Return the (x, y) coordinate for the center point of the cell that contains the specified text.  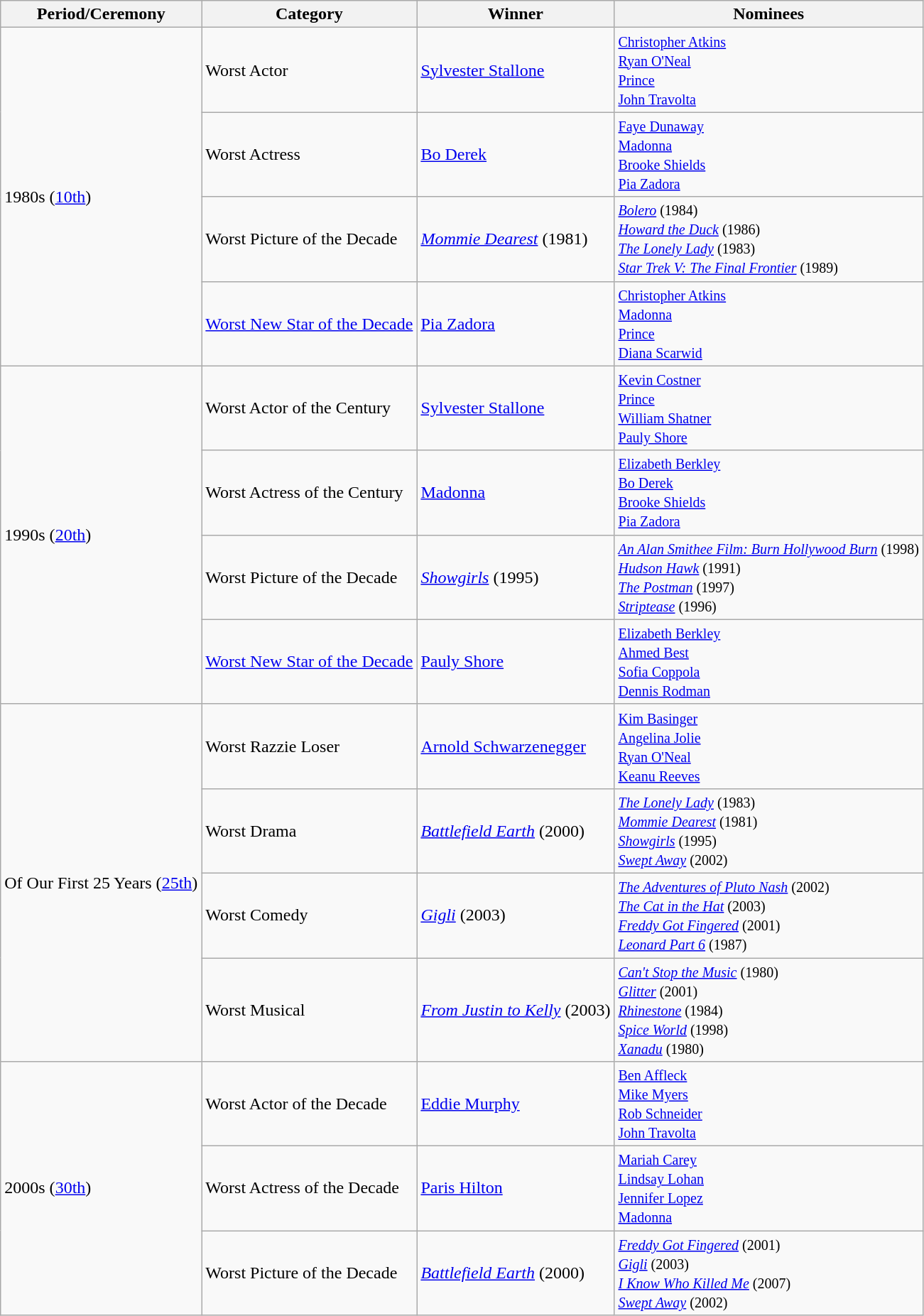
Paris Hilton (516, 1189)
From Justin to Kelly (2003) (516, 1009)
Worst Musical (310, 1009)
Of Our First 25 Years (25th) (101, 882)
Can't Stop the Music (1980)Glitter (2001)Rhinestone (1984)Spice World (1998)Xanadu (1980) (768, 1009)
Mommie Dearest (1981) (516, 239)
Worst Drama (310, 831)
Mariah CareyLindsay LohanJennifer LopezMadonna (768, 1189)
Period/Ceremony (101, 14)
Worst Actor (310, 70)
Nominees (768, 14)
Pia Zadora (516, 324)
Pauly Shore (516, 662)
Worst Comedy (310, 915)
Worst Actor of the Decade (310, 1104)
Elizabeth BerkleyAhmed BestSofia CoppolaDennis Rodman (768, 662)
Eddie Murphy (516, 1104)
Bo Derek (516, 155)
Gigli (2003) (516, 915)
Worst Actress of the Century (310, 493)
Winner (516, 14)
Christopher Atkins MadonnaPrinceDiana Scarwid (768, 324)
Freddy Got Fingered (2001)Gigli (2003)I Know Who Killed Me (2007)Swept Away (2002) (768, 1273)
Worst Razzie Loser (310, 746)
Showgirls (1995) (516, 577)
Faye DunawayMadonnaBrooke ShieldsPia Zadora (768, 155)
Worst Actress (310, 155)
Kim BasingerAngelina JolieRyan O'NealKeanu Reeves (768, 746)
2000s (30th) (101, 1189)
Ben AffleckMike MyersRob Schneider John Travolta (768, 1104)
1980s (10th) (101, 197)
Christopher AtkinsRyan O'NealPrinceJohn Travolta (768, 70)
Kevin CostnerPrinceWilliam ShatnerPauly Shore (768, 408)
Bolero (1984)Howard the Duck (1986)The Lonely Lady (1983)Star Trek V: The Final Frontier (1989) (768, 239)
The Adventures of Pluto Nash (2002)The Cat in the Hat (2003)Freddy Got Fingered (2001)Leonard Part 6 (1987) (768, 915)
1990s (20th) (101, 535)
Category (310, 14)
An Alan Smithee Film: Burn Hollywood Burn (1998)Hudson Hawk (1991)The Postman (1997)Striptease (1996) (768, 577)
Worst Actor of the Century (310, 408)
Madonna (516, 493)
The Lonely Lady (1983)Mommie Dearest (1981)Showgirls (1995)Swept Away (2002) (768, 831)
Elizabeth BerkleyBo DerekBrooke ShieldsPia Zadora (768, 493)
Arnold Schwarzenegger (516, 746)
Worst Actress of the Decade (310, 1189)
